Return (X, Y) of the center of cell containing provided text 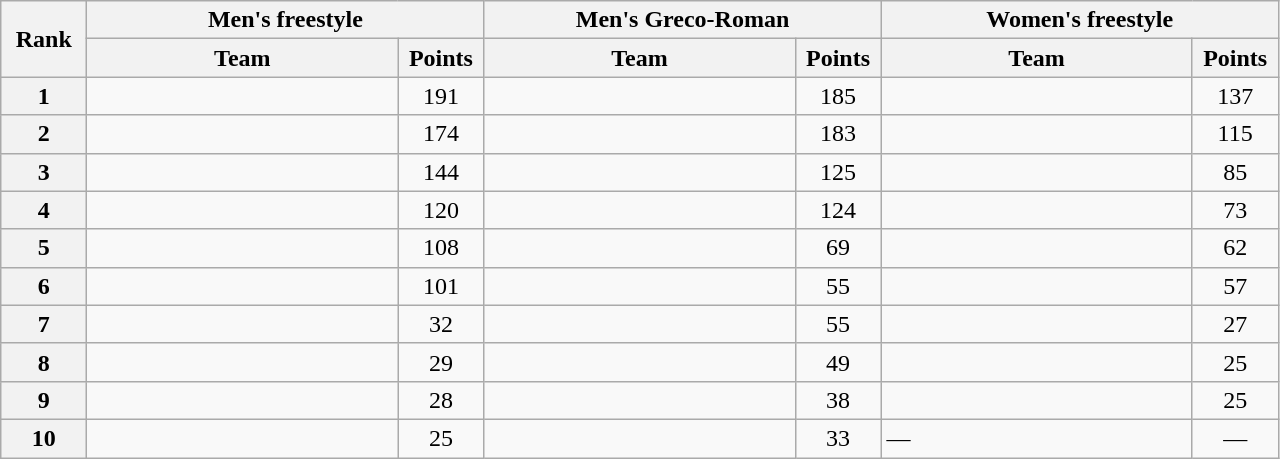
7 (44, 324)
32 (441, 324)
137 (1235, 96)
125 (838, 172)
38 (838, 400)
Men's freestyle (286, 20)
185 (838, 96)
183 (838, 134)
6 (44, 286)
115 (1235, 134)
8 (44, 362)
27 (1235, 324)
120 (441, 210)
Rank (44, 39)
2 (44, 134)
62 (1235, 248)
174 (441, 134)
33 (838, 438)
49 (838, 362)
Men's Greco-Roman (682, 20)
3 (44, 172)
5 (44, 248)
Women's freestyle (1080, 20)
101 (441, 286)
108 (441, 248)
85 (1235, 172)
69 (838, 248)
1 (44, 96)
10 (44, 438)
4 (44, 210)
57 (1235, 286)
9 (44, 400)
191 (441, 96)
144 (441, 172)
29 (441, 362)
28 (441, 400)
124 (838, 210)
73 (1235, 210)
